Return (x, y) of the center of cell containing provided text 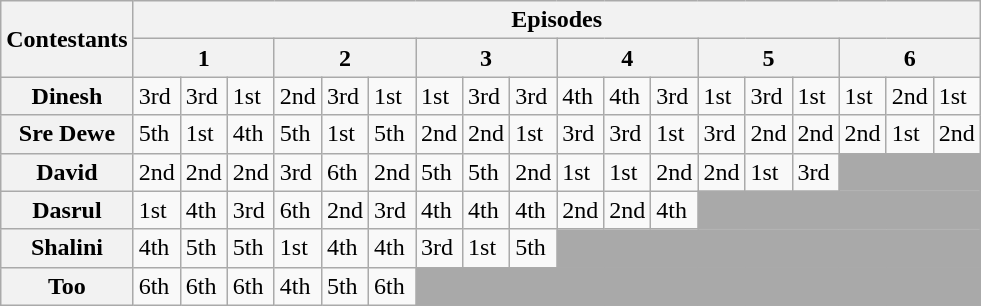
2 (344, 58)
6 (910, 58)
Episodes (556, 20)
Contestants (67, 39)
Shalini (67, 248)
5 (768, 58)
Dinesh (67, 96)
3 (486, 58)
Dasrul (67, 210)
David (67, 172)
4 (628, 58)
1 (204, 58)
Sre Dewe (67, 134)
Too (67, 286)
